Identify which cell holds the provided text, then report its (X, Y) central coordinate. 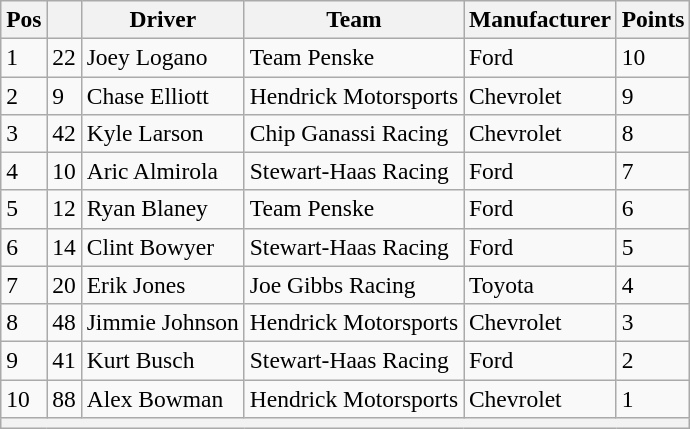
Points (653, 19)
Aric Almirola (162, 171)
Kyle Larson (162, 133)
Pos (24, 19)
Driver (162, 19)
88 (64, 398)
Chip Ganassi Racing (354, 133)
Ryan Blaney (162, 209)
Chase Elliott (162, 95)
Joey Logano (162, 57)
Erik Jones (162, 285)
42 (64, 133)
Joe Gibbs Racing (354, 285)
14 (64, 247)
Kurt Busch (162, 360)
Team (354, 19)
48 (64, 322)
Manufacturer (540, 19)
20 (64, 285)
41 (64, 360)
Alex Bowman (162, 398)
12 (64, 209)
Toyota (540, 285)
Clint Bowyer (162, 247)
Jimmie Johnson (162, 322)
22 (64, 57)
